Find where the given text appears and provide that cell's center as (x, y) coordinate. 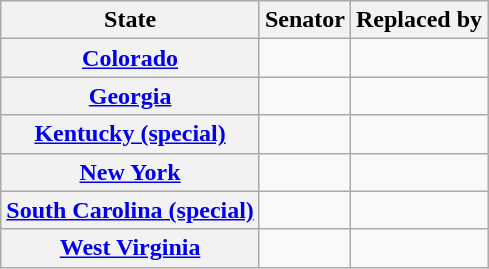
Colorado (130, 58)
State (130, 20)
Kentucky (special) (130, 134)
South Carolina (special) (130, 210)
Senator (304, 20)
Replaced by (418, 20)
West Virginia (130, 248)
New York (130, 172)
Georgia (130, 96)
